From the cell containing the given text, extract its center point as (X, Y) coordinate. 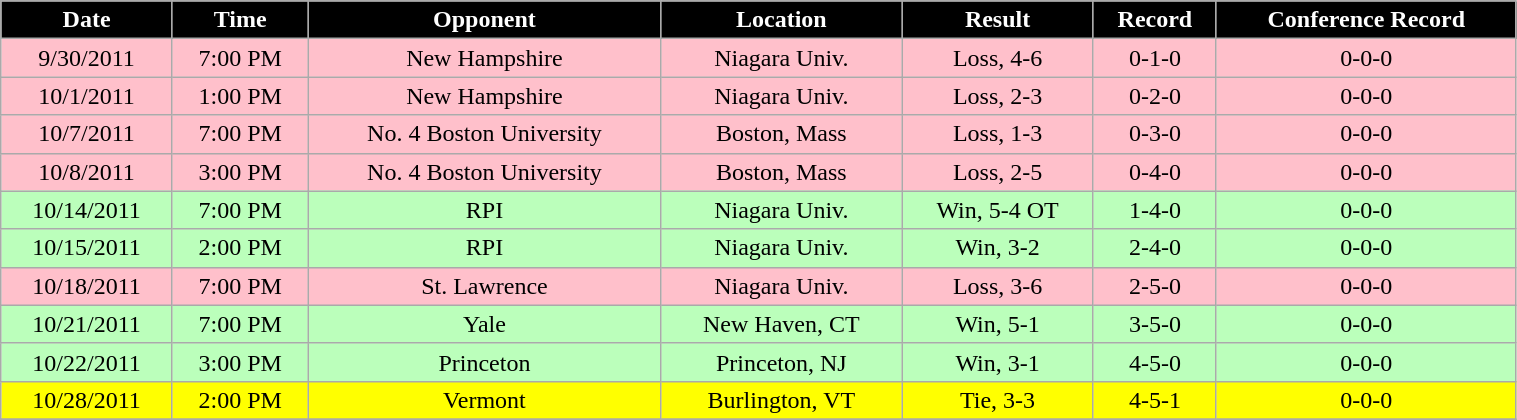
10/15/2011 (87, 248)
0-2-0 (1154, 96)
Loss, 1-3 (998, 134)
Princeton, NJ (782, 362)
10/18/2011 (87, 286)
Loss, 2-5 (998, 172)
0-4-0 (1154, 172)
4-5-0 (1154, 362)
Date (87, 20)
Record (1154, 20)
0-3-0 (1154, 134)
10/22/2011 (87, 362)
Time (240, 20)
1:00 PM (240, 96)
New Haven, CT (782, 324)
Win, 3-2 (998, 248)
Vermont (484, 400)
Location (782, 20)
Win, 5-1 (998, 324)
Princeton (484, 362)
3-5-0 (1154, 324)
Loss, 3-6 (998, 286)
Result (998, 20)
10/28/2011 (87, 400)
2-5-0 (1154, 286)
10/21/2011 (87, 324)
9/30/2011 (87, 58)
10/1/2011 (87, 96)
Tie, 3-3 (998, 400)
St. Lawrence (484, 286)
10/14/2011 (87, 210)
4-5-1 (1154, 400)
2-4-0 (1154, 248)
Burlington, VT (782, 400)
10/8/2011 (87, 172)
10/7/2011 (87, 134)
Yale (484, 324)
0-1-0 (1154, 58)
1-4-0 (1154, 210)
Loss, 2-3 (998, 96)
Loss, 4-6 (998, 58)
Conference Record (1366, 20)
Win, 3-1 (998, 362)
Opponent (484, 20)
Win, 5-4 OT (998, 210)
